Locate the cell with the specified text and output its (X, Y) center coordinate. 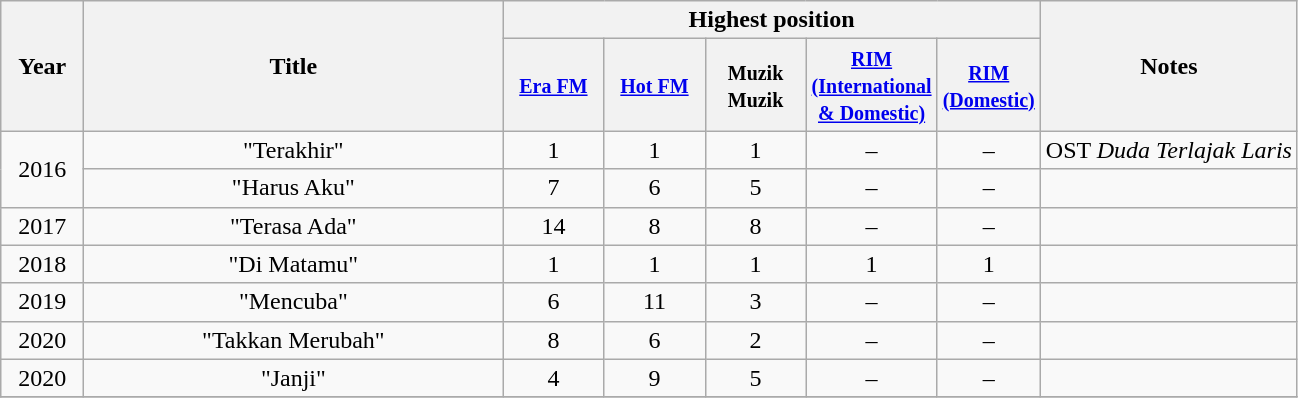
"Terasa Ada" (294, 226)
"Harus Aku" (294, 188)
14 (554, 226)
3 (756, 302)
RIM (Domestic) (988, 85)
RIM (International & Domestic) (872, 85)
9 (654, 378)
"Mencuba" (294, 302)
7 (554, 188)
Muzik Muzik (756, 85)
11 (654, 302)
2016 (42, 169)
"Janji" (294, 378)
2018 (42, 264)
Title (294, 66)
Year (42, 66)
OST Duda Terlajak Laris (1168, 150)
Era FM (554, 85)
Hot FM (654, 85)
2017 (42, 226)
"Terakhir" (294, 150)
Highest position (772, 20)
4 (554, 378)
2 (756, 340)
2019 (42, 302)
"Di Matamu" (294, 264)
Notes (1168, 66)
"Takkan Merubah" (294, 340)
